Return the (x, y) coordinate for the center point of the cell that contains the specified text.  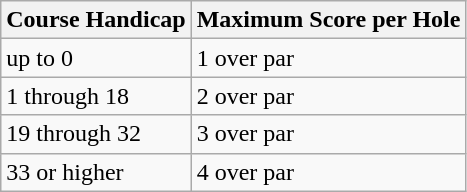
3 over par (328, 134)
1 over par (328, 58)
2 over par (328, 96)
33 or higher (96, 172)
up to 0 (96, 58)
Course Handicap (96, 20)
1 through 18 (96, 96)
4 over par (328, 172)
Maximum Score per Hole (328, 20)
19 through 32 (96, 134)
